From the cell containing the given text, extract its center point as [x, y] coordinate. 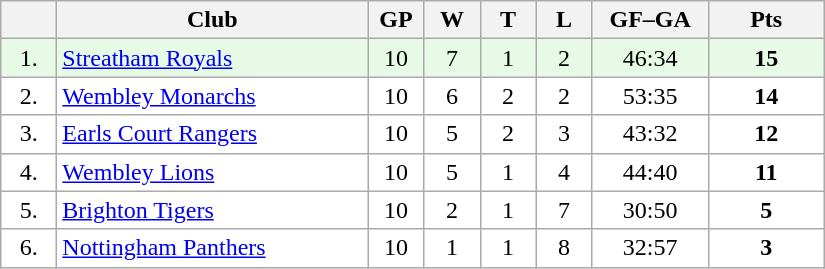
Wembley Lions [212, 172]
Brighton Tigers [212, 210]
3. [29, 134]
11 [766, 172]
T [508, 20]
46:34 [650, 58]
Streatham Royals [212, 58]
43:32 [650, 134]
Pts [766, 20]
32:57 [650, 248]
W [452, 20]
6 [452, 96]
8 [564, 248]
Nottingham Panthers [212, 248]
14 [766, 96]
Club [212, 20]
GP [396, 20]
GF–GA [650, 20]
5. [29, 210]
15 [766, 58]
4. [29, 172]
Wembley Monarchs [212, 96]
4 [564, 172]
12 [766, 134]
L [564, 20]
2. [29, 96]
1. [29, 58]
6. [29, 248]
Earls Court Rangers [212, 134]
30:50 [650, 210]
44:40 [650, 172]
53:35 [650, 96]
